Identify which cell holds the provided text, then report its [X, Y] central coordinate. 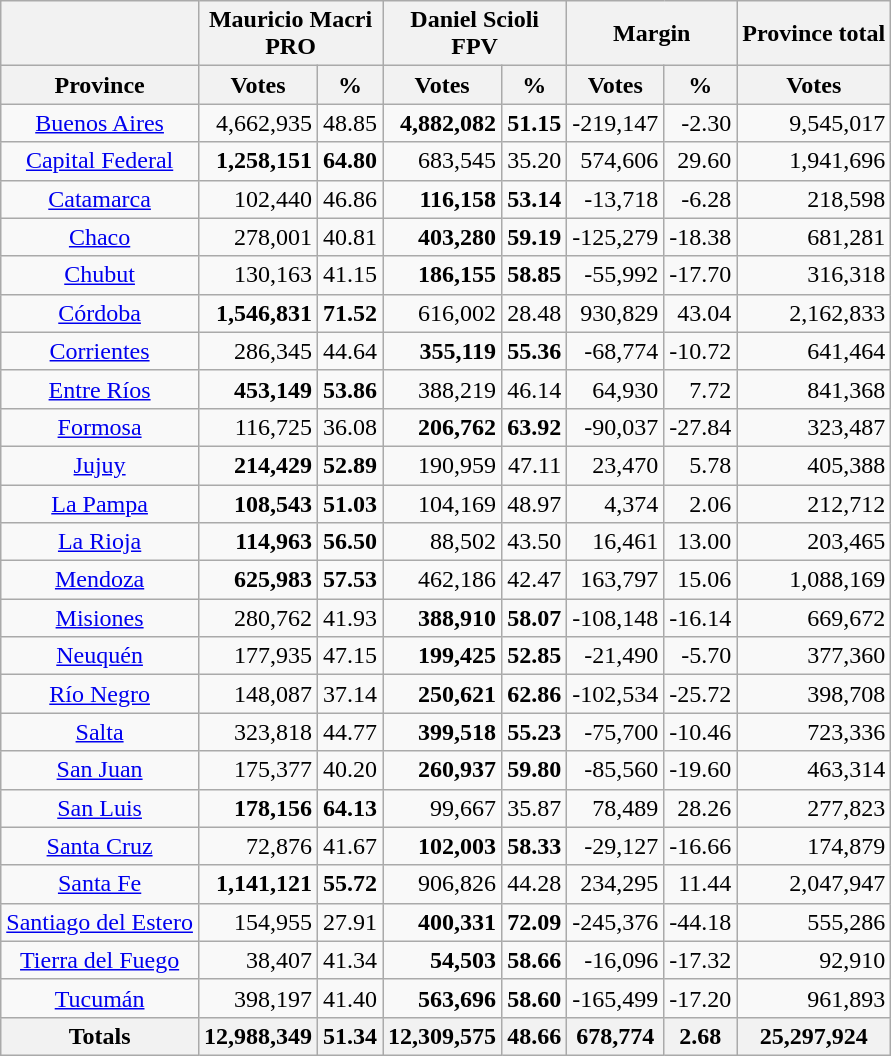
Province [100, 85]
37.14 [350, 694]
48.85 [350, 123]
51.34 [350, 1036]
41.34 [350, 960]
72,876 [258, 846]
177,935 [258, 656]
2,162,833 [814, 313]
71.52 [350, 313]
44.28 [534, 884]
12,309,575 [442, 1036]
-16.14 [700, 618]
-27.84 [700, 427]
681,281 [814, 237]
-10.46 [700, 732]
1,546,831 [258, 313]
355,119 [442, 351]
-44.18 [700, 922]
47.11 [534, 465]
2.68 [700, 1036]
405,388 [814, 465]
574,606 [616, 161]
-90,037 [616, 427]
Capital Federal [100, 161]
Province total [814, 34]
-19.60 [700, 770]
206,762 [442, 427]
163,797 [616, 580]
-5.70 [700, 656]
Neuquén [100, 656]
-2.30 [700, 123]
453,149 [258, 389]
2.06 [700, 503]
961,893 [814, 998]
Río Negro [100, 694]
Jujuy [100, 465]
1,941,696 [814, 161]
16,461 [616, 542]
78,489 [616, 808]
99,667 [442, 808]
55.36 [534, 351]
59.19 [534, 237]
286,345 [258, 351]
-85,560 [616, 770]
53.86 [350, 389]
463,314 [814, 770]
-55,992 [616, 275]
Córdoba [100, 313]
La Rioja [100, 542]
55.23 [534, 732]
44.77 [350, 732]
214,429 [258, 465]
28.26 [700, 808]
641,464 [814, 351]
41.67 [350, 846]
41.93 [350, 618]
199,425 [442, 656]
58.33 [534, 846]
64.13 [350, 808]
108,543 [258, 503]
669,672 [814, 618]
48.66 [534, 1036]
-29,127 [616, 846]
Santiago del Estero [100, 922]
234,295 [616, 884]
174,879 [814, 846]
277,823 [814, 808]
186,155 [442, 275]
212,712 [814, 503]
52.85 [534, 656]
56.50 [350, 542]
29.60 [700, 161]
-17.70 [700, 275]
Mauricio MacriPRO [290, 34]
Mendoza [100, 580]
52.89 [350, 465]
25,297,924 [814, 1036]
102,003 [442, 846]
35.20 [534, 161]
Corrientes [100, 351]
616,002 [442, 313]
323,818 [258, 732]
15.06 [700, 580]
53.14 [534, 199]
36.08 [350, 427]
841,368 [814, 389]
63.92 [534, 427]
555,286 [814, 922]
Formosa [100, 427]
Catamarca [100, 199]
723,336 [814, 732]
678,774 [616, 1036]
398,197 [258, 998]
35.87 [534, 808]
44.64 [350, 351]
280,762 [258, 618]
43.50 [534, 542]
104,169 [442, 503]
59.80 [534, 770]
203,465 [814, 542]
27.91 [350, 922]
403,280 [442, 237]
1,141,121 [258, 884]
11.44 [700, 884]
-17.32 [700, 960]
388,219 [442, 389]
399,518 [442, 732]
316,318 [814, 275]
906,826 [442, 884]
563,696 [442, 998]
Misiones [100, 618]
Margin [652, 34]
42.47 [534, 580]
930,829 [616, 313]
218,598 [814, 199]
54,503 [442, 960]
278,001 [258, 237]
-10.72 [700, 351]
-21,490 [616, 656]
-16,096 [616, 960]
51.15 [534, 123]
-165,499 [616, 998]
Chaco [100, 237]
40.81 [350, 237]
13.00 [700, 542]
Chubut [100, 275]
-102,534 [616, 694]
-17.20 [700, 998]
-68,774 [616, 351]
400,331 [442, 922]
-245,376 [616, 922]
130,163 [258, 275]
178,156 [258, 808]
Totals [100, 1036]
58.60 [534, 998]
7.72 [700, 389]
4,662,935 [258, 123]
43.04 [700, 313]
28.48 [534, 313]
La Pampa [100, 503]
64,930 [616, 389]
Entre Ríos [100, 389]
4,374 [616, 503]
46.86 [350, 199]
46.14 [534, 389]
48.97 [534, 503]
58.07 [534, 618]
47.15 [350, 656]
154,955 [258, 922]
-13,718 [616, 199]
377,360 [814, 656]
-25.72 [700, 694]
64.80 [350, 161]
250,621 [442, 694]
12,988,349 [258, 1036]
-16.66 [700, 846]
116,725 [258, 427]
San Luis [100, 808]
323,487 [814, 427]
Buenos Aires [100, 123]
260,937 [442, 770]
175,377 [258, 770]
Salta [100, 732]
398,708 [814, 694]
San Juan [100, 770]
88,502 [442, 542]
116,158 [442, 199]
23,470 [616, 465]
114,963 [258, 542]
58.85 [534, 275]
-219,147 [616, 123]
1,088,169 [814, 580]
Santa Fe [100, 884]
-125,279 [616, 237]
683,545 [442, 161]
9,545,017 [814, 123]
-6.28 [700, 199]
-108,148 [616, 618]
41.15 [350, 275]
Tucumán [100, 998]
Tierra del Fuego [100, 960]
Santa Cruz [100, 846]
4,882,082 [442, 123]
102,440 [258, 199]
62.86 [534, 694]
-18.38 [700, 237]
388,910 [442, 618]
57.53 [350, 580]
625,983 [258, 580]
1,258,151 [258, 161]
51.03 [350, 503]
72.09 [534, 922]
Daniel ScioliFPV [475, 34]
190,959 [442, 465]
-75,700 [616, 732]
5.78 [700, 465]
41.40 [350, 998]
462,186 [442, 580]
55.72 [350, 884]
2,047,947 [814, 884]
148,087 [258, 694]
92,910 [814, 960]
58.66 [534, 960]
38,407 [258, 960]
40.20 [350, 770]
